Find where the given text appears and provide that cell's center as (X, Y) coordinate. 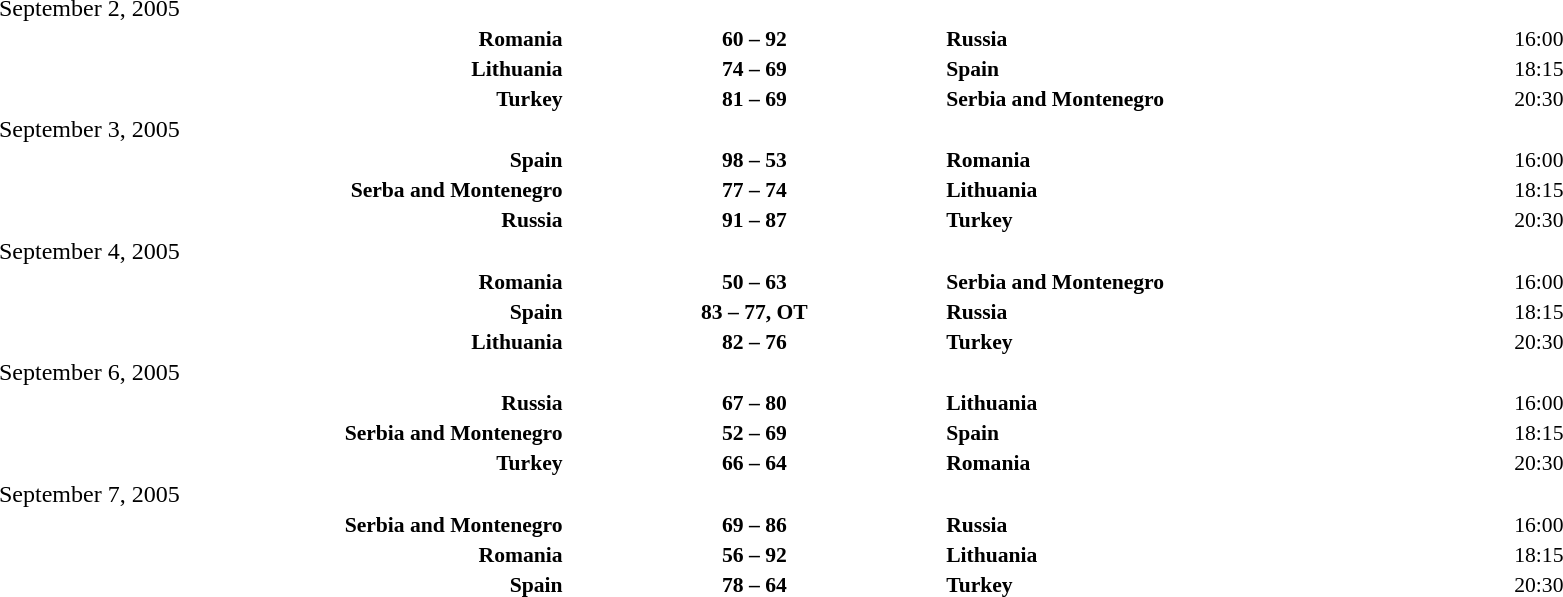
66 – 64 (755, 463)
56 – 92 (755, 554)
98 – 53 (755, 160)
83 – 77, OT (755, 312)
69 – 86 (755, 524)
91 – 87 (755, 220)
81 – 69 (755, 98)
60 – 92 (755, 38)
67 – 80 (755, 403)
74 – 69 (755, 68)
50 – 63 (755, 282)
77 – 74 (755, 190)
52 – 69 (755, 433)
82 – 76 (755, 342)
